Scan for the cell matching the given text and deliver its (x, y) coordinate at center. 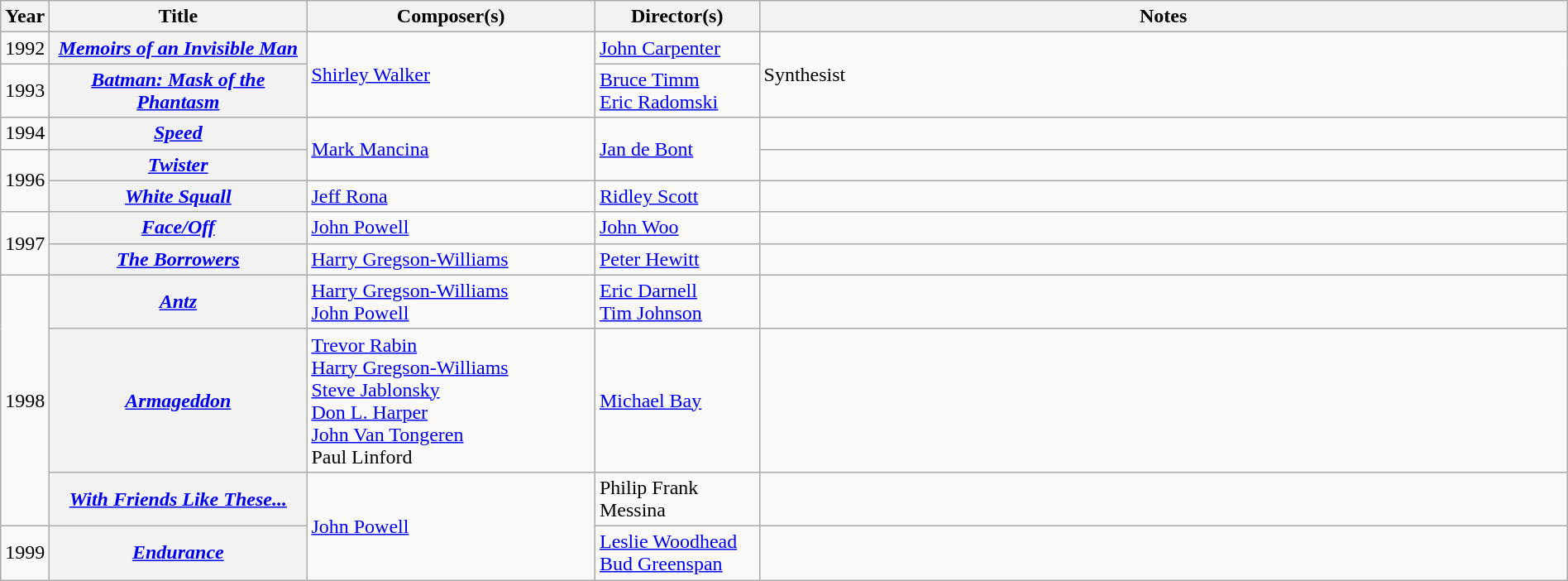
Harry Gregson-Williams (452, 259)
Bruce TimmEric Radomski (676, 91)
Philip Frank Messina (676, 498)
1993 (25, 91)
Synthesist (1163, 74)
Title (179, 17)
Peter Hewitt (676, 259)
1998 (25, 401)
1992 (25, 48)
Endurance (179, 553)
Composer(s) (452, 17)
The Borrowers (179, 259)
Trevor RabinHarry Gregson-WilliamsSteve JablonskyDon L. HarperJohn Van TongerenPaul Linford (452, 401)
With Friends Like These... (179, 498)
Memoirs of an Invisible Man (179, 48)
1994 (25, 133)
Year (25, 17)
John Carpenter (676, 48)
Michael Bay (676, 401)
Face/Off (179, 228)
Jeff Rona (452, 196)
Eric DarnellTim Johnson (676, 301)
Twister (179, 165)
Mark Mancina (452, 149)
Director(s) (676, 17)
Shirley Walker (452, 74)
Ridley Scott (676, 196)
White Squall (179, 196)
Jan de Bont (676, 149)
Harry Gregson-WilliamsJohn Powell (452, 301)
Antz (179, 301)
1999 (25, 553)
Notes (1163, 17)
1996 (25, 180)
Armageddon (179, 401)
Batman: Mask of the Phantasm (179, 91)
John Woo (676, 228)
1997 (25, 243)
Speed (179, 133)
Leslie WoodheadBud Greenspan (676, 553)
